Search for the cell housing the specified text and yield its (X, Y) center coordinate. 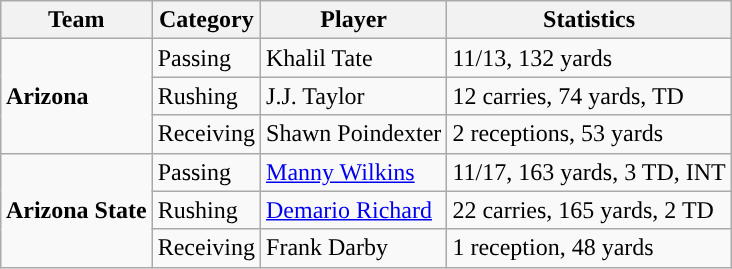
Arizona (76, 96)
Khalil Tate (354, 58)
Frank Darby (354, 248)
Manny Wilkins (354, 172)
11/17, 163 yards, 3 TD, INT (589, 172)
Arizona State (76, 210)
2 receptions, 53 yards (589, 134)
J.J. Taylor (354, 96)
Statistics (589, 20)
Team (76, 20)
Category (206, 20)
11/13, 132 yards (589, 58)
Player (354, 20)
12 carries, 74 yards, TD (589, 96)
1 reception, 48 yards (589, 248)
Shawn Poindexter (354, 134)
Demario Richard (354, 210)
22 carries, 165 yards, 2 TD (589, 210)
